Pinpoint the cell where the given text exists, returning its (X, Y) midpoint coordinate. 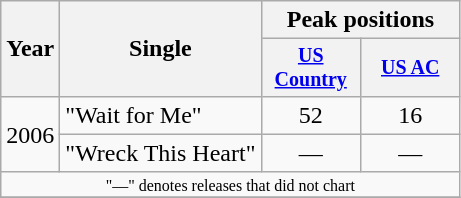
US AC (410, 68)
Single (160, 49)
2006 (30, 134)
16 (410, 115)
Peak positions (360, 20)
52 (310, 115)
"Wait for Me" (160, 115)
"—" denotes releases that did not chart (230, 184)
US Country (310, 68)
Year (30, 49)
"Wreck This Heart" (160, 153)
